Output the [x, y] coordinate of the center of the cell containing the given text.  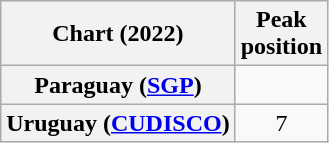
Uruguay (CUDISCO) [118, 123]
7 [281, 123]
Chart (2022) [118, 34]
Paraguay (SGP) [118, 85]
Peakposition [281, 34]
